Provide the (x, y) coordinate of the cell's center where the given text is located.  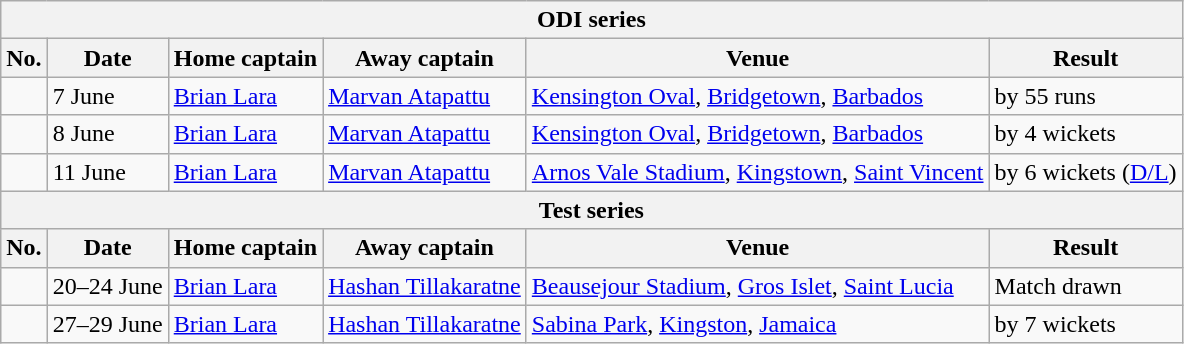
7 June (108, 96)
11 June (108, 172)
by 6 wickets (D/L) (1086, 172)
Beausejour Stadium, Gros Islet, Saint Lucia (758, 286)
Match drawn (1086, 286)
Sabina Park, Kingston, Jamaica (758, 324)
Test series (592, 210)
ODI series (592, 20)
20–24 June (108, 286)
Arnos Vale Stadium, Kingstown, Saint Vincent (758, 172)
by 7 wickets (1086, 324)
27–29 June (108, 324)
8 June (108, 134)
by 55 runs (1086, 96)
by 4 wickets (1086, 134)
